Locate the cell with the specified text and output its [x, y] center coordinate. 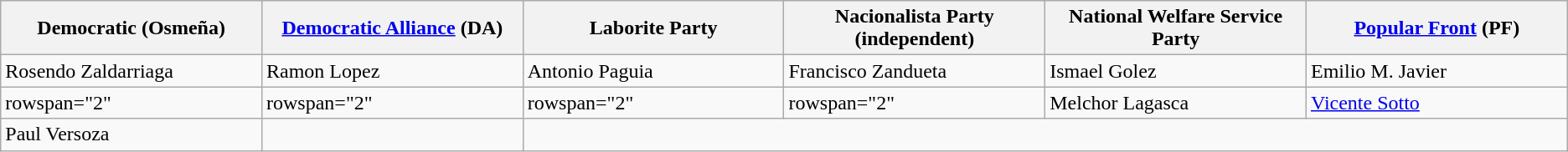
Emilio M. Javier [1436, 71]
Popular Front (PF) [1436, 28]
Antonio Paguia [653, 71]
National Welfare Service Party [1176, 28]
Democratic (Osmeña) [132, 28]
Ramon Lopez [392, 71]
Rosendo Zaldarriaga [132, 71]
Nacionalista Party (independent) [915, 28]
Democratic Alliance (DA) [392, 28]
Vicente Sotto [1436, 103]
Melchor Lagasca [1176, 103]
Laborite Party [653, 28]
Francisco Zandueta [915, 71]
Paul Versoza [132, 134]
Ismael Golez [1176, 71]
